From the cell containing the given text, extract its center point as (X, Y) coordinate. 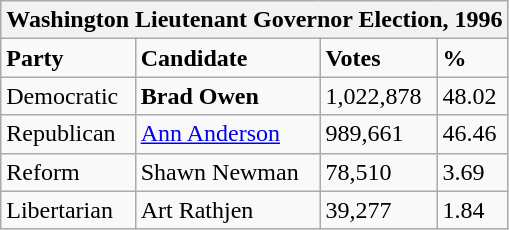
1,022,878 (378, 96)
Republican (68, 134)
Ann Anderson (228, 134)
Brad Owen (228, 96)
Votes (378, 58)
39,277 (378, 210)
3.69 (472, 172)
48.02 (472, 96)
1.84 (472, 210)
Libertarian (68, 210)
Shawn Newman (228, 172)
989,661 (378, 134)
Art Rathjen (228, 210)
Candidate (228, 58)
46.46 (472, 134)
78,510 (378, 172)
Washington Lieutenant Governor Election, 1996 (254, 20)
% (472, 58)
Party (68, 58)
Democratic (68, 96)
Reform (68, 172)
